Determine the [X, Y] coordinate at the center of the cell enclosing the given text.  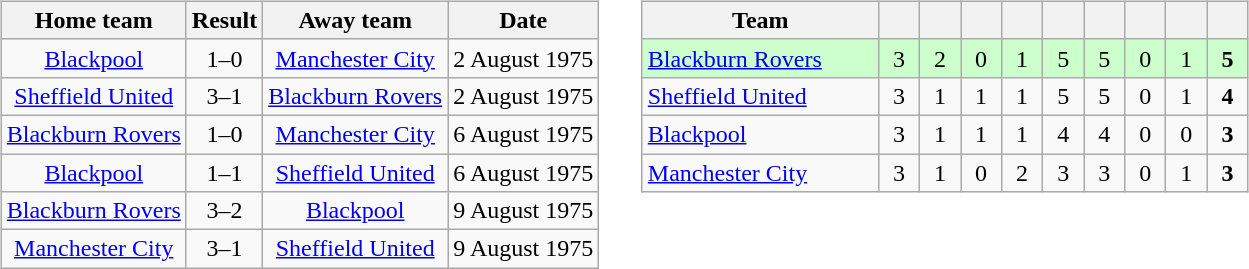
1–1 [224, 173]
Result [224, 20]
Home team [94, 20]
Away team [356, 20]
3–2 [224, 211]
Team [760, 20]
Date [524, 20]
